Detect which cell encompasses the target text, then output its (x, y) center coordinate. 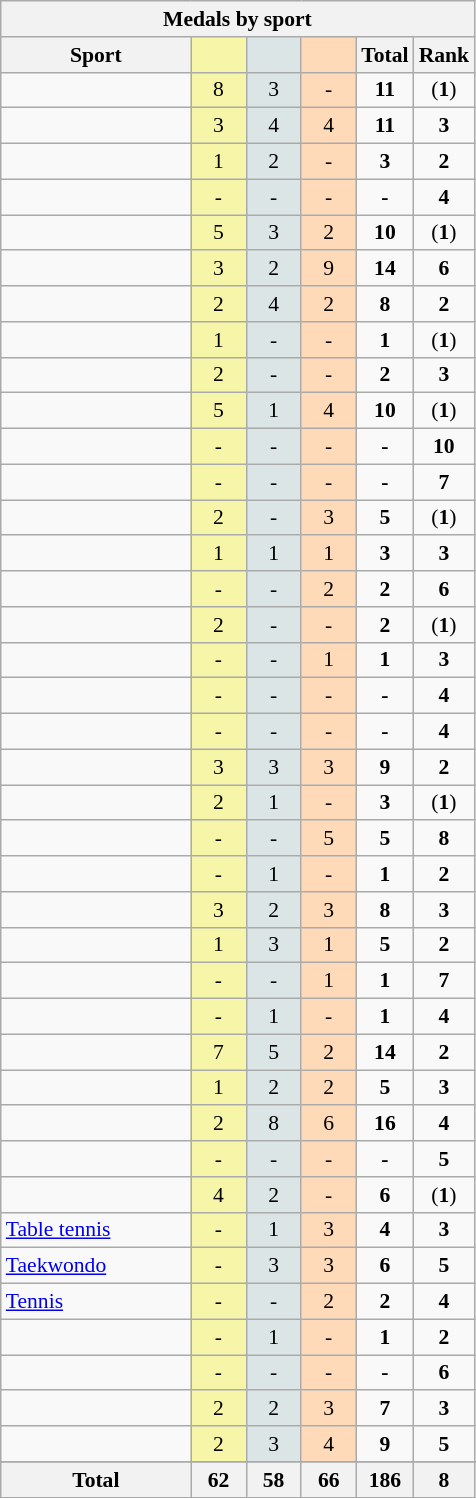
Taekwondo (96, 1266)
Rank (444, 55)
58 (274, 1480)
Sport (96, 55)
62 (218, 1480)
66 (328, 1480)
Medals by sport (238, 19)
186 (384, 1480)
Table tennis (96, 1230)
16 (384, 1124)
Tennis (96, 1302)
